Capture the cell that displays the provided text and extract its [X, Y] central coordinate. 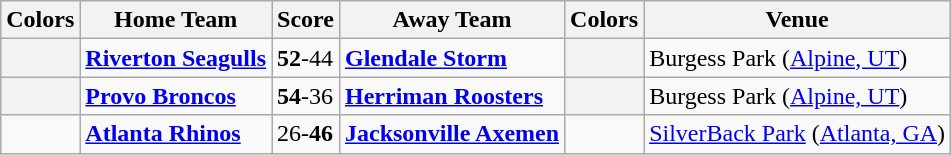
54-36 [306, 96]
Provo Broncos [176, 96]
26-46 [306, 134]
Away Team [452, 20]
Riverton Seagulls [176, 58]
Jacksonville Axemen [452, 134]
Atlanta Rhinos [176, 134]
52-44 [306, 58]
Score [306, 20]
Home Team [176, 20]
Herriman Roosters [452, 96]
SilverBack Park (Atlanta, GA) [798, 134]
Venue [798, 20]
Glendale Storm [452, 58]
